Locate the cell with the specified text and output its (X, Y) center coordinate. 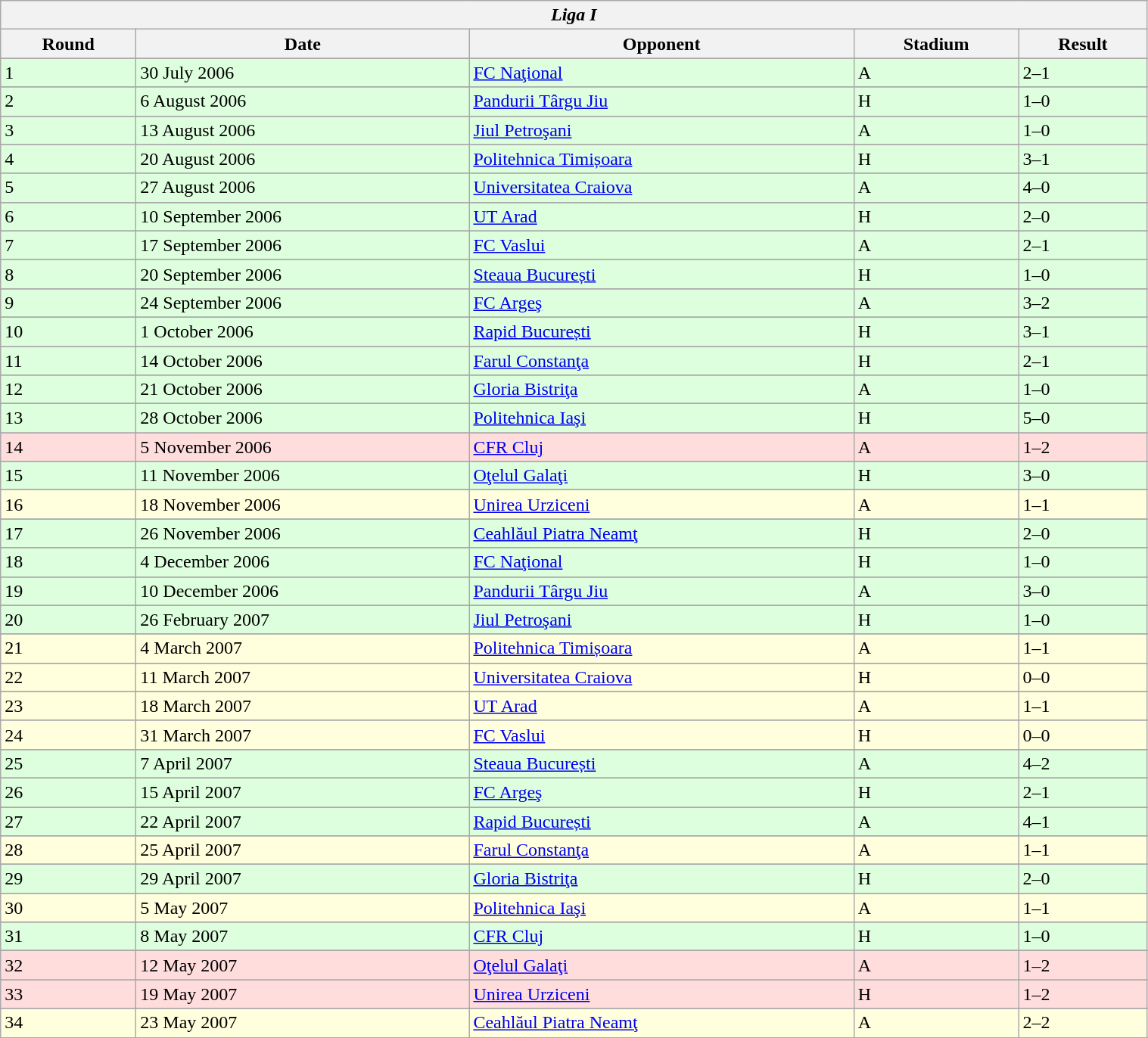
30 July 2006 (303, 73)
27 (68, 821)
20 (68, 620)
13 August 2006 (303, 130)
23 May 2007 (303, 1023)
29 April 2007 (303, 879)
29 (68, 879)
5–0 (1083, 418)
31 (68, 937)
14 October 2006 (303, 361)
3–2 (1083, 303)
25 (68, 763)
14 (68, 447)
26 November 2006 (303, 533)
10 December 2006 (303, 591)
Date (303, 44)
31 March 2007 (303, 735)
1 October 2006 (303, 331)
17 September 2006 (303, 245)
24 (68, 735)
1 (68, 73)
6 August 2006 (303, 101)
20 August 2006 (303, 159)
4 December 2006 (303, 562)
21 (68, 648)
Opponent (661, 44)
2 (68, 101)
23 (68, 706)
Round (68, 44)
Result (1083, 44)
24 September 2006 (303, 303)
11 November 2006 (303, 476)
20 September 2006 (303, 274)
7 April 2007 (303, 763)
5 November 2006 (303, 447)
21 October 2006 (303, 390)
4 (68, 159)
Liga I (574, 15)
10 September 2006 (303, 216)
22 (68, 677)
4–2 (1083, 763)
25 April 2007 (303, 850)
17 (68, 533)
28 October 2006 (303, 418)
19 (68, 591)
13 (68, 418)
30 (68, 908)
9 (68, 303)
26 February 2007 (303, 620)
5 May 2007 (303, 908)
32 (68, 965)
8 May 2007 (303, 937)
11 (68, 361)
10 (68, 331)
4–0 (1083, 188)
Stadium (936, 44)
7 (68, 245)
18 (68, 562)
18 March 2007 (303, 706)
8 (68, 274)
22 April 2007 (303, 821)
33 (68, 994)
6 (68, 216)
2–2 (1083, 1023)
19 May 2007 (303, 994)
5 (68, 188)
18 November 2006 (303, 505)
3 (68, 130)
11 March 2007 (303, 677)
34 (68, 1023)
12 May 2007 (303, 965)
4 March 2007 (303, 648)
26 (68, 792)
12 (68, 390)
16 (68, 505)
15 (68, 476)
27 August 2006 (303, 188)
28 (68, 850)
4–1 (1083, 821)
15 April 2007 (303, 792)
